Search for the cell housing the specified text and yield its [X, Y] center coordinate. 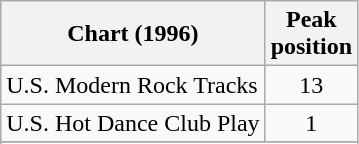
13 [311, 85]
U.S. Hot Dance Club Play [133, 123]
U.S. Modern Rock Tracks [133, 85]
Chart (1996) [133, 34]
1 [311, 123]
Peakposition [311, 34]
